Extract the [x, y] coordinate from the center of the cell holding the provided text.  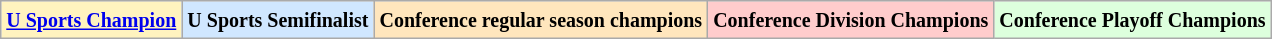
Conference regular season champions [541, 20]
U Sports Semifinalist [278, 20]
Conference Playoff Champions [1132, 20]
Conference Division Champions [851, 20]
U Sports Champion [92, 20]
